Locate the cell with the specified text and output its (x, y) center coordinate. 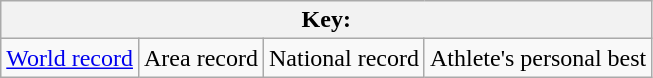
Athlete's personal best (538, 58)
Area record (200, 58)
Key: (326, 20)
World record (70, 58)
National record (344, 58)
